For the text-containing cell, return its midpoint in (x, y) coordinate format. 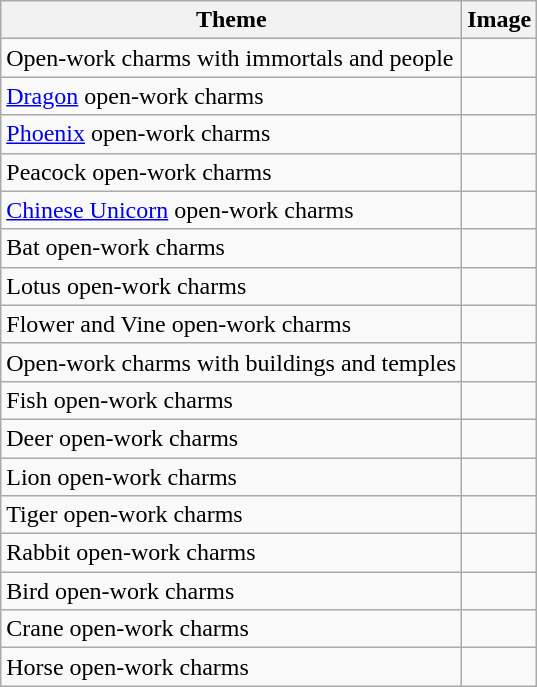
Image (500, 20)
Open-work charms with buildings and temples (232, 362)
Lion open-work charms (232, 477)
Dragon open-work charms (232, 96)
Horse open-work charms (232, 667)
Chinese Unicorn open-work charms (232, 210)
Fish open-work charms (232, 400)
Rabbit open-work charms (232, 553)
Open-work charms with immortals and people (232, 58)
Tiger open-work charms (232, 515)
Flower and Vine open-work charms (232, 324)
Crane open-work charms (232, 629)
Peacock open-work charms (232, 172)
Lotus open-work charms (232, 286)
Deer open-work charms (232, 438)
Theme (232, 20)
Bat open-work charms (232, 248)
Phoenix open-work charms (232, 134)
Bird open-work charms (232, 591)
